Find where the given text appears and provide that cell's center as [X, Y] coordinate. 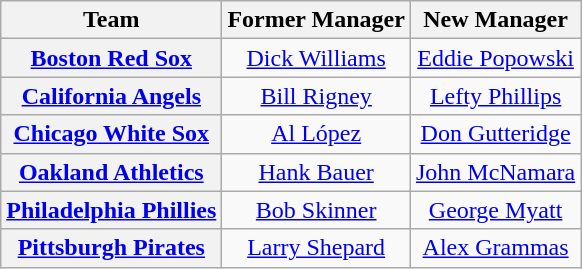
Bill Rigney [316, 96]
Philadelphia Phillies [112, 210]
Don Gutteridge [495, 134]
Oakland Athletics [112, 172]
Team [112, 20]
New Manager [495, 20]
Bob Skinner [316, 210]
Hank Bauer [316, 172]
John McNamara [495, 172]
Chicago White Sox [112, 134]
Larry Shepard [316, 248]
Dick Williams [316, 58]
Former Manager [316, 20]
Lefty Phillips [495, 96]
Boston Red Sox [112, 58]
California Angels [112, 96]
Al López [316, 134]
Pittsburgh Pirates [112, 248]
Alex Grammas [495, 248]
George Myatt [495, 210]
Eddie Popowski [495, 58]
